Scan for the cell matching the given text and deliver its (x, y) coordinate at center. 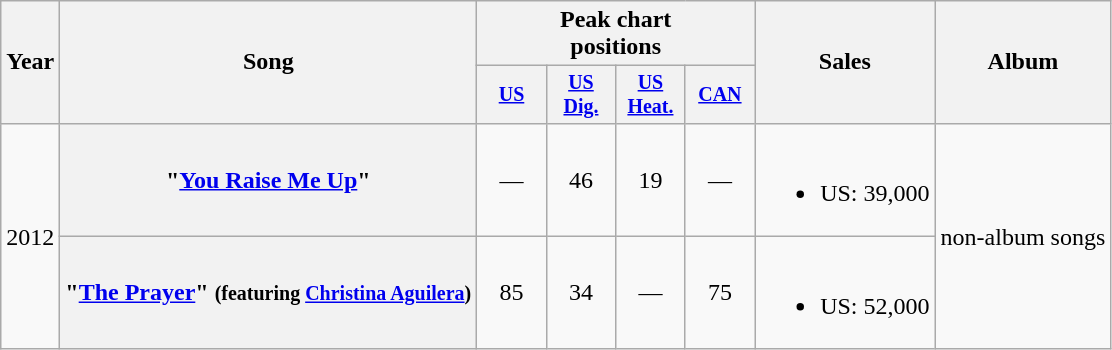
CAN (720, 94)
Song (268, 62)
75 (720, 292)
Album (1023, 62)
non-album songs (1023, 236)
US: 39,000 (845, 180)
USDig. (580, 94)
US: 52,000 (845, 292)
34 (580, 292)
Sales (845, 62)
USHeat. (650, 94)
46 (580, 180)
2012 (30, 236)
Year (30, 62)
85 (512, 292)
US (512, 94)
"The Prayer" (featuring Christina Aguilera) (268, 292)
Peak chartpositions (616, 34)
19 (650, 180)
"You Raise Me Up" (268, 180)
